From the cell containing the given text, extract its center point as (x, y) coordinate. 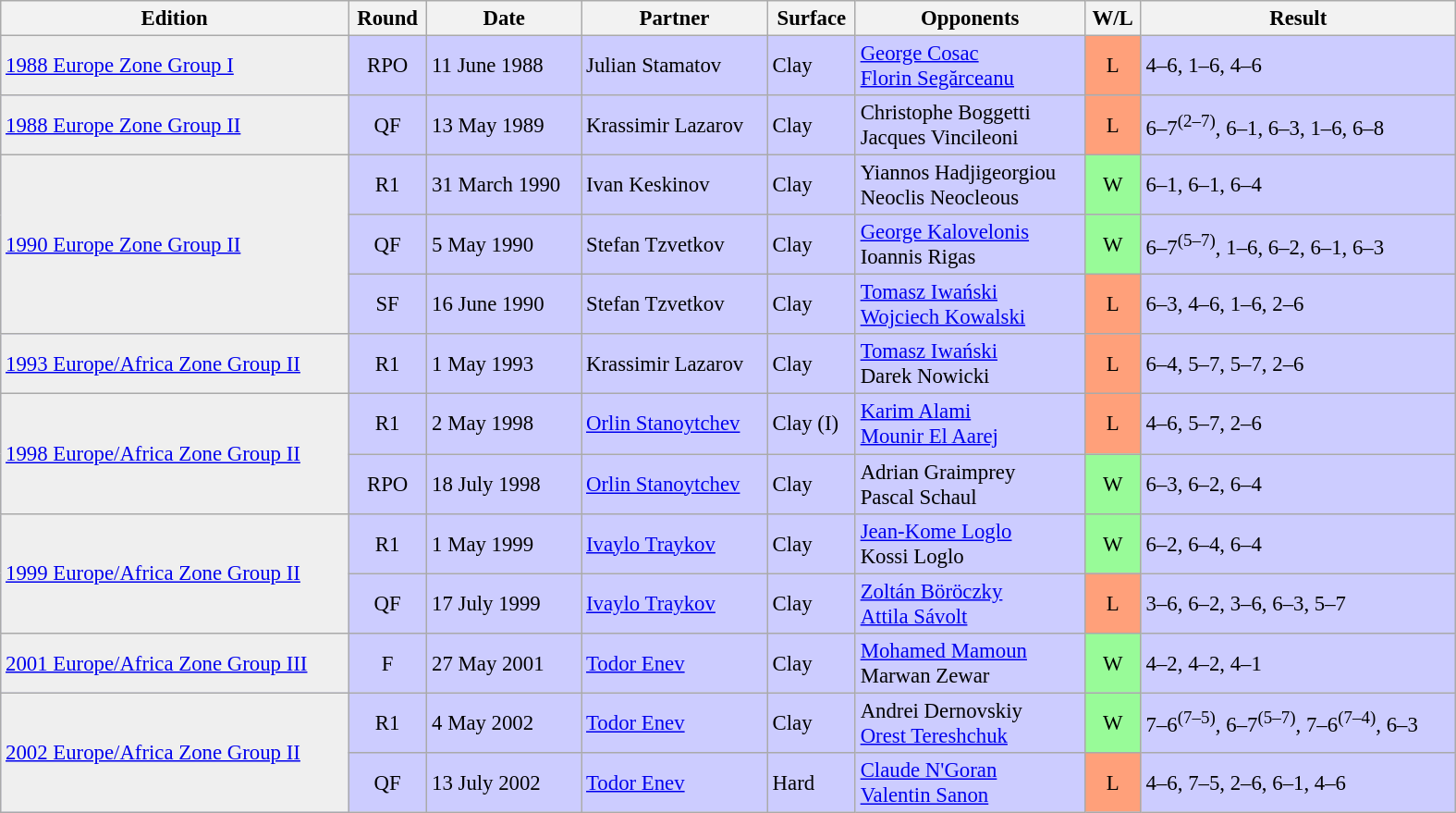
11 June 1988 (505, 67)
31 March 1990 (505, 185)
1 May 1999 (505, 544)
4 May 2002 (505, 723)
6–2, 6–4, 6–4 (1298, 544)
16 June 1990 (505, 305)
Tomasz Iwański Wojciech Kowalski (970, 305)
Partner (675, 18)
W/L (1113, 18)
6–7(5–7), 1–6, 6–2, 6–1, 6–3 (1298, 244)
Tomasz Iwański Darek Nowicki (970, 364)
13 May 1989 (505, 126)
Yiannos Hadjigeorgiou Neoclis Neocleous (970, 185)
Ivan Keskinov (675, 185)
2002 Europe/Africa Zone Group II (175, 753)
6–7(2–7), 6–1, 6–3, 1–6, 6–8 (1298, 126)
Edition (175, 18)
SF (386, 305)
Jean-Kome Loglo Kossi Loglo (970, 544)
18 July 1998 (505, 485)
F (386, 662)
Opponents (970, 18)
6–3, 4–6, 1–6, 2–6 (1298, 305)
Claude N'Goran Valentin Sanon (970, 782)
Round (386, 18)
Result (1298, 18)
7–6(7–5), 6–7(5–7), 7–6(7–4), 6–3 (1298, 723)
17 July 1999 (505, 603)
4–6, 1–6, 4–6 (1298, 67)
Date (505, 18)
2 May 1998 (505, 424)
1993 Europe/Africa Zone Group II (175, 364)
2001 Europe/Africa Zone Group III (175, 662)
3–6, 6–2, 3–6, 6–3, 5–7 (1298, 603)
Hard (812, 782)
13 July 2002 (505, 782)
1998 Europe/Africa Zone Group II (175, 453)
4–6, 5–7, 2–6 (1298, 424)
1988 Europe Zone Group I (175, 67)
4–6, 7–5, 2–6, 6–1, 4–6 (1298, 782)
Karim Alami Mounir El Aarej (970, 424)
1988 Europe Zone Group II (175, 126)
Julian Stamatov (675, 67)
6–1, 6–1, 6–4 (1298, 185)
George Kalovelonis Ioannis Rigas (970, 244)
Zoltán Böröczky Attila Sávolt (970, 603)
4–2, 4–2, 4–1 (1298, 662)
1999 Europe/Africa Zone Group II (175, 573)
6–3, 6–2, 6–4 (1298, 485)
Mohamed Mamoun Marwan Zewar (970, 662)
George Cosac Florin Segărceanu (970, 67)
27 May 2001 (505, 662)
1 May 1993 (505, 364)
Adrian Graimprey Pascal Schaul (970, 485)
Christophe Boggetti Jacques Vincileoni (970, 126)
Clay (I) (812, 424)
Surface (812, 18)
5 May 1990 (505, 244)
1990 Europe Zone Group II (175, 245)
Andrei Dernovskiy Orest Tereshchuk (970, 723)
6–4, 5–7, 5–7, 2–6 (1298, 364)
